Identify which cell holds the provided text, then report its (X, Y) central coordinate. 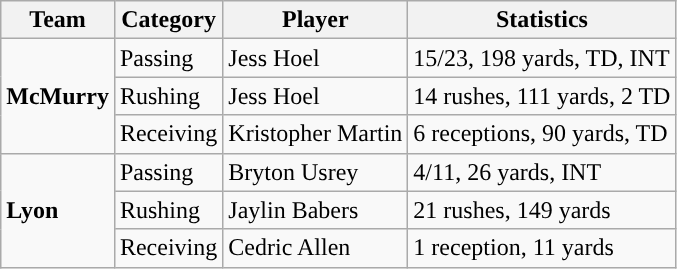
4/11, 26 yards, INT (542, 172)
Lyon (58, 210)
Category (168, 20)
15/23, 198 yards, TD, INT (542, 58)
21 rushes, 149 yards (542, 210)
McMurry (58, 96)
Player (316, 20)
Kristopher Martin (316, 134)
14 rushes, 111 yards, 2 TD (542, 96)
Jaylin Babers (316, 210)
6 receptions, 90 yards, TD (542, 134)
1 reception, 11 yards (542, 248)
Bryton Usrey (316, 172)
Statistics (542, 20)
Cedric Allen (316, 248)
Team (58, 20)
